Scan for the cell matching the given text and deliver its (X, Y) coordinate at center. 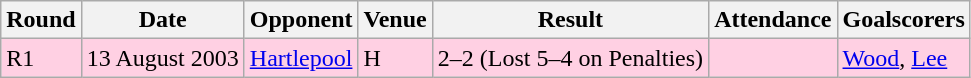
Goalscorers (904, 20)
Opponent (301, 20)
Venue (395, 20)
Result (570, 20)
2–2 (Lost 5–4 on Penalties) (570, 58)
Hartlepool (301, 58)
13 August 2003 (162, 58)
H (395, 58)
R1 (41, 58)
Attendance (773, 20)
Wood, Lee (904, 58)
Round (41, 20)
Date (162, 20)
